Locate the cell with the specified text and output its (x, y) center coordinate. 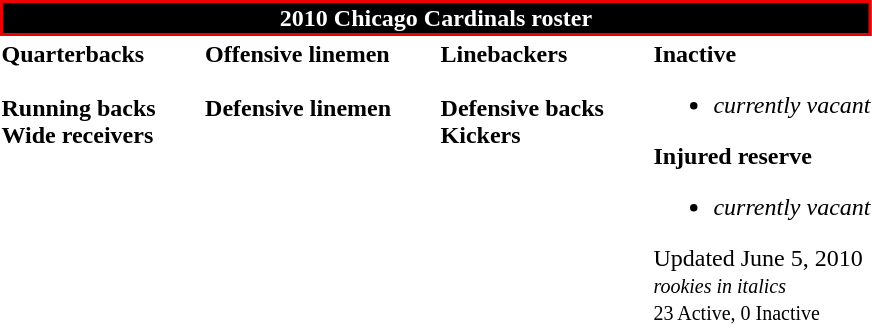
2010 Chicago Cardinals roster (436, 18)
